Return [X, Y] of the center of cell containing provided text 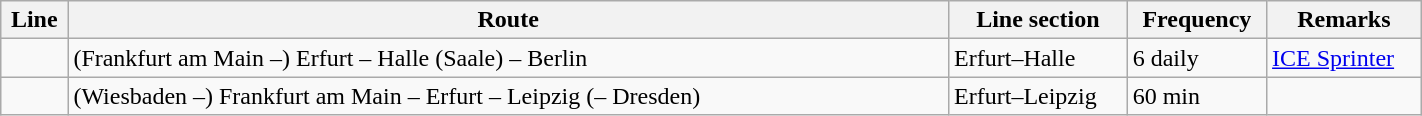
60 min [1196, 96]
Erfurt–Leipzig [1038, 96]
Erfurt–Halle [1038, 58]
Line section [1038, 20]
6 daily [1196, 58]
Line [34, 20]
Frequency [1196, 20]
Route [508, 20]
(Wiesbaden –) Frankfurt am Main – Erfurt – Leipzig (– Dresden) [508, 96]
(Frankfurt am Main –) Erfurt – Halle (Saale) – Berlin [508, 58]
ICE Sprinter [1344, 58]
Remarks [1344, 20]
